Scan for the cell matching the given text and deliver its [x, y] coordinate at center. 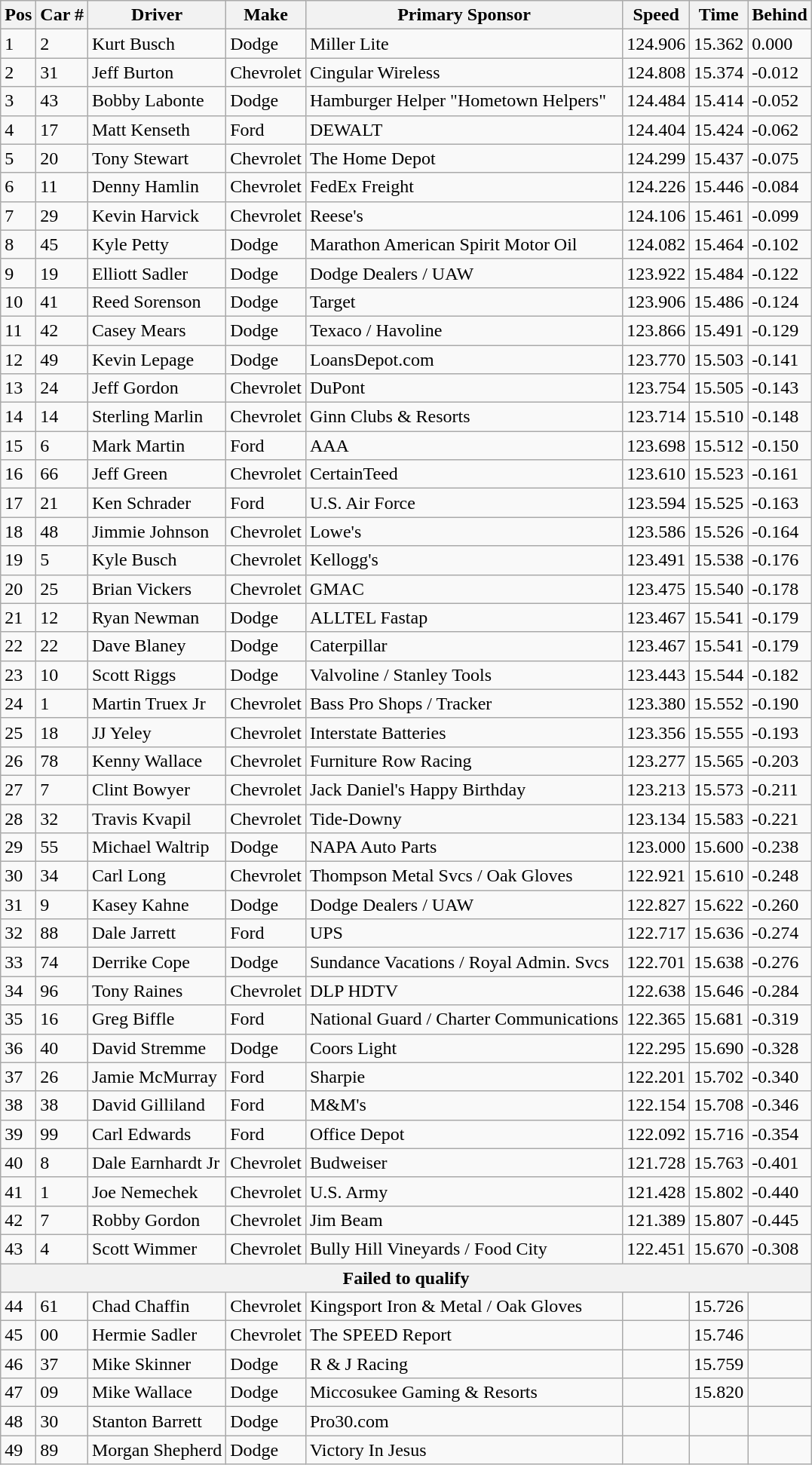
123.594 [656, 503]
Budweiser [464, 1163]
122.451 [656, 1249]
15.437 [719, 158]
U.S. Air Force [464, 503]
Mike Skinner [157, 1364]
Kevin Lepage [157, 360]
David Stremme [157, 1048]
Jamie McMurray [157, 1077]
23 [18, 675]
Interstate Batteries [464, 732]
-0.075 [780, 158]
123.380 [656, 703]
-0.354 [780, 1134]
Lowe's [464, 532]
Carl Long [157, 876]
-0.260 [780, 905]
15.424 [719, 130]
Cingular Wireless [464, 72]
-0.319 [780, 1019]
Mark Martin [157, 446]
123.610 [656, 474]
Matt Kenseth [157, 130]
96 [62, 991]
-0.141 [780, 360]
Jeff Burton [157, 72]
Dale Jarrett [157, 933]
-0.163 [780, 503]
15.726 [719, 1307]
Robby Gordon [157, 1220]
Elliott Sadler [157, 273]
15.484 [719, 273]
15.446 [719, 187]
-0.012 [780, 72]
ALLTEL Fastap [464, 618]
FedEx Freight [464, 187]
88 [62, 933]
15.491 [719, 330]
123.443 [656, 675]
-0.328 [780, 1048]
15.646 [719, 991]
123.714 [656, 417]
Kevin Harvick [157, 216]
-0.084 [780, 187]
124.226 [656, 187]
121.389 [656, 1220]
Make [266, 15]
74 [62, 962]
-0.401 [780, 1163]
Jack Daniel's Happy Birthday [464, 789]
124.299 [656, 158]
Car # [62, 15]
U.S. Army [464, 1191]
33 [18, 962]
122.201 [656, 1077]
-0.440 [780, 1191]
Carl Edwards [157, 1134]
LoansDepot.com [464, 360]
123.866 [656, 330]
15.461 [719, 216]
123.213 [656, 789]
-0.148 [780, 417]
15.638 [719, 962]
121.428 [656, 1191]
-0.099 [780, 216]
-0.190 [780, 703]
GMAC [464, 589]
47 [18, 1393]
15.759 [719, 1364]
Brian Vickers [157, 589]
Valvoline / Stanley Tools [464, 675]
15.526 [719, 532]
DuPont [464, 388]
124.808 [656, 72]
-0.445 [780, 1220]
Miccosukee Gaming & Resorts [464, 1393]
-0.052 [780, 101]
Hermie Sadler [157, 1335]
-0.308 [780, 1249]
Joe Nemechek [157, 1191]
Derrike Cope [157, 962]
-0.238 [780, 847]
121.728 [656, 1163]
The SPEED Report [464, 1335]
Jimmie Johnson [157, 532]
09 [62, 1393]
Miller Lite [464, 44]
122.154 [656, 1105]
123.134 [656, 818]
Scott Riggs [157, 675]
-0.203 [780, 761]
Dave Blaney [157, 646]
35 [18, 1019]
DLP HDTV [464, 991]
Kenny Wallace [157, 761]
Pos [18, 15]
NAPA Auto Parts [464, 847]
15.636 [719, 933]
Jeff Green [157, 474]
15.362 [719, 44]
Primary Sponsor [464, 15]
Bass Pro Shops / Tracker [464, 703]
99 [62, 1134]
124.082 [656, 244]
15.600 [719, 847]
39 [18, 1134]
123.922 [656, 273]
Time [719, 15]
124.906 [656, 44]
123.770 [656, 360]
Travis Kvapil [157, 818]
Failed to qualify [406, 1278]
28 [18, 818]
123.356 [656, 732]
Thompson Metal Svcs / Oak Gloves [464, 876]
-0.284 [780, 991]
3 [18, 101]
Sharpie [464, 1077]
Stanton Barrett [157, 1421]
Jeff Gordon [157, 388]
15.505 [719, 388]
-0.248 [780, 876]
-0.211 [780, 789]
13 [18, 388]
Hamburger Helper "Hometown Helpers" [464, 101]
15.510 [719, 417]
15.486 [719, 302]
Scott Wimmer [157, 1249]
15.525 [719, 503]
David Gilliland [157, 1105]
36 [18, 1048]
-0.150 [780, 446]
-0.143 [780, 388]
AAA [464, 446]
122.365 [656, 1019]
15.807 [719, 1220]
55 [62, 847]
Marathon American Spirit Motor Oil [464, 244]
Kurt Busch [157, 44]
123.277 [656, 761]
-0.193 [780, 732]
Michael Waltrip [157, 847]
-0.276 [780, 962]
123.475 [656, 589]
Mike Wallace [157, 1393]
Tony Raines [157, 991]
122.092 [656, 1134]
Bobby Labonte [157, 101]
National Guard / Charter Communications [464, 1019]
-0.164 [780, 532]
Texaco / Havoline [464, 330]
15.622 [719, 905]
15.464 [719, 244]
Reese's [464, 216]
15.573 [719, 789]
15.503 [719, 360]
Kasey Kahne [157, 905]
Furniture Row Racing [464, 761]
89 [62, 1450]
Coors Light [464, 1048]
Dale Earnhardt Jr [157, 1163]
-0.221 [780, 818]
123.586 [656, 532]
00 [62, 1335]
Ginn Clubs & Resorts [464, 417]
Denny Hamlin [157, 187]
15.746 [719, 1335]
Pro30.com [464, 1421]
CertainTeed [464, 474]
78 [62, 761]
122.295 [656, 1048]
-0.129 [780, 330]
UPS [464, 933]
-0.102 [780, 244]
Sundance Vacations / Royal Admin. Svcs [464, 962]
15.540 [719, 589]
-0.178 [780, 589]
JJ Yeley [157, 732]
27 [18, 789]
-0.346 [780, 1105]
15.544 [719, 675]
The Home Depot [464, 158]
0.000 [780, 44]
123.000 [656, 847]
124.484 [656, 101]
Reed Sorenson [157, 302]
46 [18, 1364]
15.374 [719, 72]
15.565 [719, 761]
15.512 [719, 446]
Kellogg's [464, 560]
Target [464, 302]
-0.340 [780, 1077]
123.698 [656, 446]
Kingsport Iron & Metal / Oak Gloves [464, 1307]
Tony Stewart [157, 158]
Kyle Petty [157, 244]
R & J Racing [464, 1364]
-0.124 [780, 302]
61 [62, 1307]
Tide-Downy [464, 818]
Kyle Busch [157, 560]
122.638 [656, 991]
122.827 [656, 905]
-0.176 [780, 560]
Speed [656, 15]
-0.274 [780, 933]
15.555 [719, 732]
Ken Schrader [157, 503]
15.610 [719, 876]
-0.122 [780, 273]
DEWALT [464, 130]
122.717 [656, 933]
15.716 [719, 1134]
Morgan Shepherd [157, 1450]
122.701 [656, 962]
15.414 [719, 101]
-0.182 [780, 675]
Clint Bowyer [157, 789]
M&M's [464, 1105]
Bully Hill Vineyards / Food City [464, 1249]
Casey Mears [157, 330]
44 [18, 1307]
Behind [780, 15]
Caterpillar [464, 646]
15.681 [719, 1019]
-0.062 [780, 130]
123.906 [656, 302]
Greg Biffle [157, 1019]
Sterling Marlin [157, 417]
122.921 [656, 876]
Office Depot [464, 1134]
15.670 [719, 1249]
15.690 [719, 1048]
15.763 [719, 1163]
Driver [157, 15]
15 [18, 446]
66 [62, 474]
15.538 [719, 560]
15.802 [719, 1191]
15.523 [719, 474]
123.491 [656, 560]
Martin Truex Jr [157, 703]
15.702 [719, 1077]
Chad Chaffin [157, 1307]
124.404 [656, 130]
15.708 [719, 1105]
124.106 [656, 216]
15.820 [719, 1393]
123.754 [656, 388]
Ryan Newman [157, 618]
15.552 [719, 703]
Jim Beam [464, 1220]
Victory In Jesus [464, 1450]
15.583 [719, 818]
-0.161 [780, 474]
